From the cell containing the given text, extract its center point as (X, Y) coordinate. 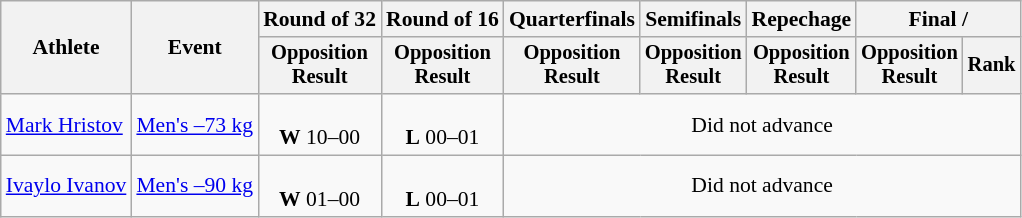
W 10–00 (320, 124)
Athlete (66, 48)
Event (194, 48)
Ivaylo Ivanov (66, 186)
Rank (992, 66)
Round of 16 (442, 19)
Men's –90 kg (194, 186)
Final / (938, 19)
Repechage (802, 19)
W 01–00 (320, 186)
Round of 32 (320, 19)
Semifinals (694, 19)
Mark Hristov (66, 124)
Quarterfinals (572, 19)
Men's –73 kg (194, 124)
